Scan for the cell matching the given text and deliver its (x, y) coordinate at center. 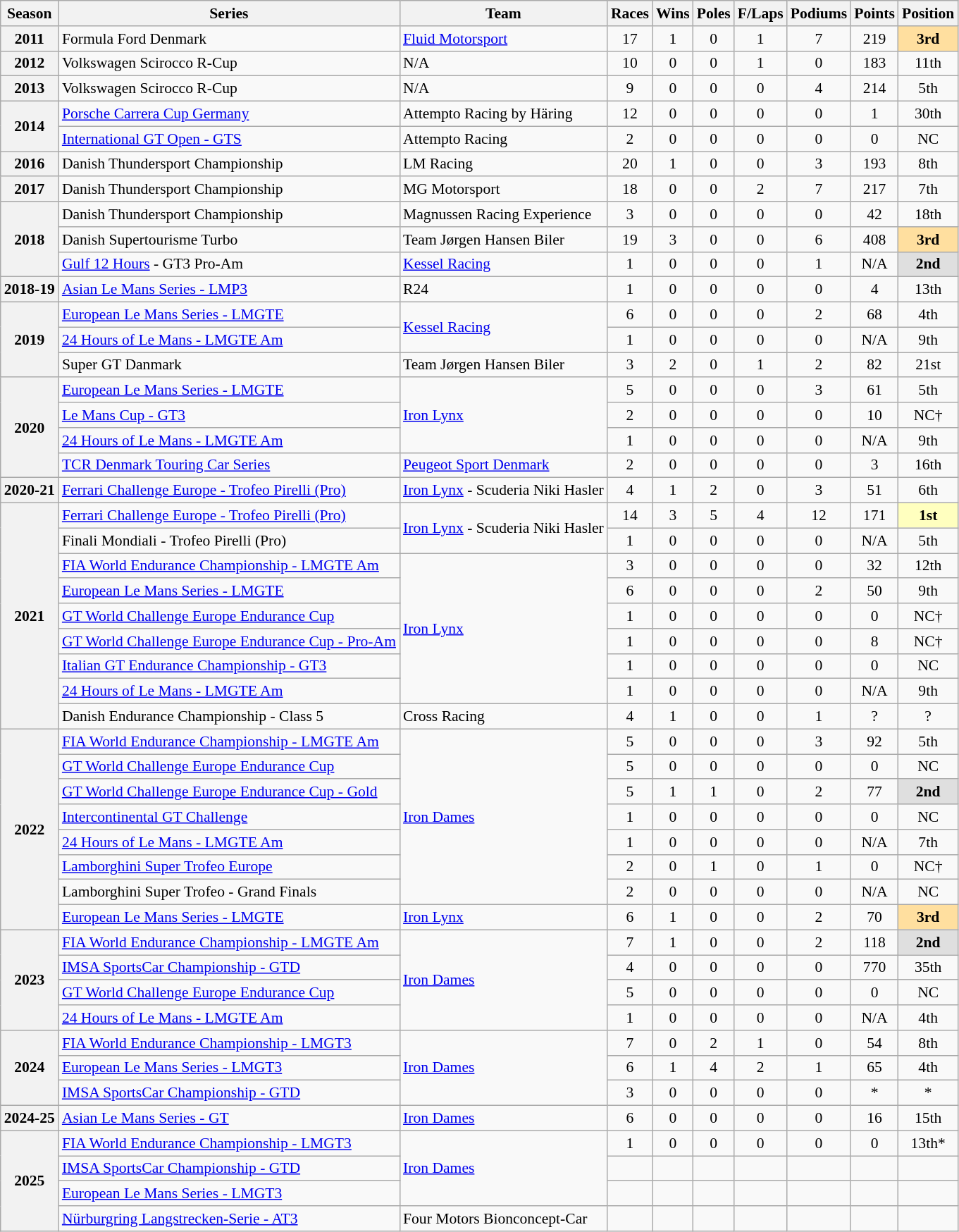
16th (928, 465)
2023 (30, 980)
Races (630, 13)
Poles (714, 13)
2016 (30, 164)
Danish Supertourisme Turbo (229, 240)
118 (874, 942)
6th (928, 491)
Lamborghini Super Trofeo - Grand Finals (229, 892)
408 (874, 240)
Asian Le Mans Series - LMP3 (229, 290)
2020 (30, 428)
Fluid Motorsport (503, 39)
Formula Ford Denmark (229, 39)
Position (928, 13)
TCR Denmark Touring Car Series (229, 465)
92 (874, 741)
2012 (30, 63)
2025 (30, 1181)
2021 (30, 616)
171 (874, 516)
GT World Challenge Europe Endurance Cup - Pro-Am (229, 641)
F/Laps (761, 13)
Team (503, 13)
GT World Challenge Europe Endurance Cup - Gold (229, 792)
2024 (30, 1068)
2013 (30, 89)
LM Racing (503, 164)
Le Mans Cup - GT3 (229, 415)
Intercontinental GT Challenge (229, 817)
770 (874, 968)
Attempto Racing by Häring (503, 114)
61 (874, 390)
183 (874, 63)
Magnussen Racing Experience (503, 214)
13th* (928, 1143)
14 (630, 516)
13th (928, 290)
2018-19 (30, 290)
Italian GT Endurance Championship - GT3 (229, 666)
42 (874, 214)
77 (874, 792)
70 (874, 918)
19 (630, 240)
217 (874, 190)
Nürburgring Langstrecken-Serie - AT3 (229, 1219)
2017 (30, 190)
Season (30, 13)
Gulf 12 Hours - GT3 Pro-Am (229, 264)
51 (874, 491)
18 (630, 190)
50 (874, 591)
2011 (30, 39)
Super GT Danmark (229, 365)
2020-21 (30, 491)
2019 (30, 340)
8 (874, 641)
17 (630, 39)
Wins (673, 13)
R24 (503, 290)
82 (874, 365)
Four Motors Bionconcept-Car (503, 1219)
Attempto Racing (503, 139)
2024-25 (30, 1119)
Podiums (819, 13)
1st (928, 516)
2018 (30, 240)
214 (874, 89)
Asian Le Mans Series - GT (229, 1119)
16 (874, 1119)
21st (928, 365)
Finali Mondiali - Trofeo Pirelli (Pro) (229, 541)
Cross Racing (503, 717)
219 (874, 39)
68 (874, 315)
Series (229, 13)
12th (928, 566)
2014 (30, 127)
32 (874, 566)
Danish Endurance Championship - Class 5 (229, 717)
9 (630, 89)
11th (928, 63)
65 (874, 1068)
Points (874, 13)
Lamborghini Super Trofeo Europe (229, 867)
30th (928, 114)
International GT Open - GTS (229, 139)
54 (874, 1043)
MG Motorsport (503, 190)
20 (630, 164)
Porsche Carrera Cup Germany (229, 114)
15th (928, 1119)
35th (928, 968)
18th (928, 214)
193 (874, 164)
Peugeot Sport Denmark (503, 465)
2022 (30, 829)
